Search for the cell housing the specified text and yield its (x, y) center coordinate. 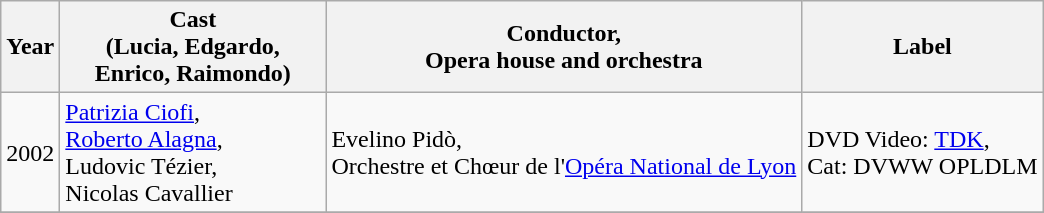
DVD Video: TDK,Cat: DVWW OPLDLM (922, 152)
Year (30, 47)
Label (922, 47)
Patrizia Ciofi,Roberto Alagna,Ludovic Tézier,Nicolas Cavallier (193, 152)
Cast(Lucia, Edgardo,Enrico, Raimondo) (193, 47)
Conductor,Opera house and orchestra (564, 47)
Evelino Pidò,Orchestre et Chœur de l'Opéra National de Lyon (564, 152)
2002 (30, 152)
